Find where the given text appears and provide that cell's center as (X, Y) coordinate. 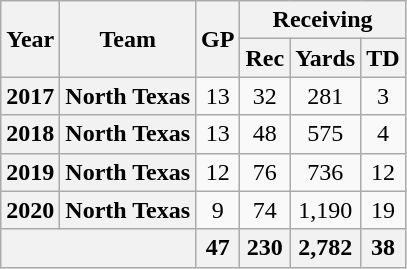
9 (218, 210)
74 (265, 210)
19 (383, 210)
Year (30, 39)
281 (326, 96)
736 (326, 172)
2018 (30, 134)
4 (383, 134)
1,190 (326, 210)
47 (218, 248)
Receiving (322, 20)
Yards (326, 58)
TD (383, 58)
2019 (30, 172)
2,782 (326, 248)
Rec (265, 58)
2017 (30, 96)
Team (128, 39)
230 (265, 248)
38 (383, 248)
575 (326, 134)
2020 (30, 210)
32 (265, 96)
GP (218, 39)
3 (383, 96)
48 (265, 134)
76 (265, 172)
